Output the (x, y) coordinate of the center of the cell containing the given text.  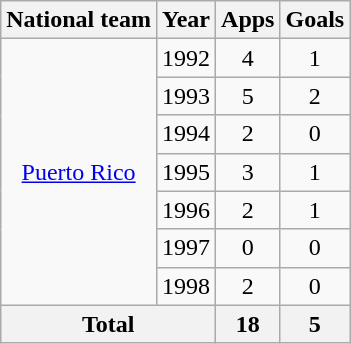
1994 (186, 134)
4 (248, 58)
3 (248, 172)
1992 (186, 58)
Goals (315, 20)
Year (186, 20)
1995 (186, 172)
18 (248, 324)
1997 (186, 248)
1993 (186, 96)
Total (108, 324)
Puerto Rico (79, 172)
1996 (186, 210)
National team (79, 20)
1998 (186, 286)
Apps (248, 20)
